For the text-containing cell, return its midpoint in (X, Y) coordinate format. 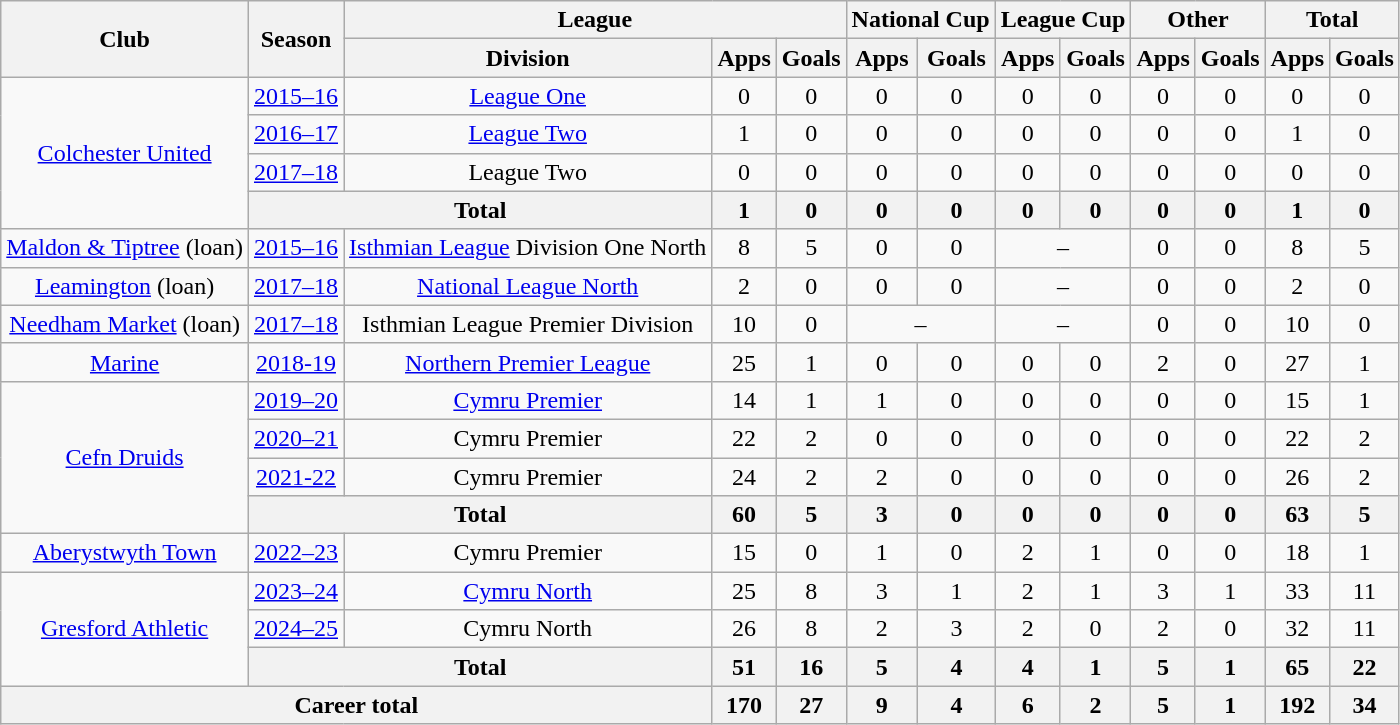
Isthmian League Premier Division (528, 324)
51 (744, 667)
24 (744, 477)
Other (1198, 20)
Leamington (loan) (125, 286)
2020–21 (296, 438)
32 (1297, 629)
170 (744, 705)
Colchester United (125, 153)
League (596, 20)
65 (1297, 667)
Club (125, 39)
Cefn Druids (125, 457)
Division (528, 58)
63 (1297, 515)
6 (1028, 705)
Aberystwyth Town (125, 553)
National Cup (920, 20)
Marine (125, 362)
14 (744, 400)
Isthmian League Division One North (528, 248)
2021-22 (296, 477)
2019–20 (296, 400)
2016–17 (296, 134)
League One (528, 96)
16 (811, 667)
2024–25 (296, 629)
34 (1365, 705)
Northern Premier League (528, 362)
Needham Market (loan) (125, 324)
9 (882, 705)
2018-19 (296, 362)
60 (744, 515)
Gresford Athletic (125, 629)
Maldon & Tiptree (loan) (125, 248)
33 (1297, 591)
2022–23 (296, 553)
192 (1297, 705)
League Cup (1063, 20)
18 (1297, 553)
National League North (528, 286)
Career total (356, 705)
2023–24 (296, 591)
Season (296, 39)
